Capture the cell that displays the provided text and extract its (x, y) central coordinate. 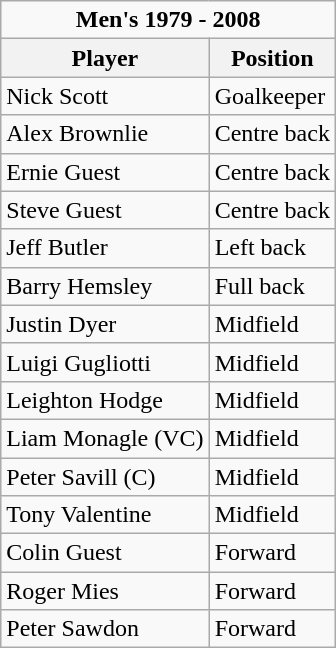
Peter Savill (C) (105, 477)
Alex Brownlie (105, 134)
Position (272, 58)
Justin Dyer (105, 324)
Barry Hemsley (105, 286)
Player (105, 58)
Luigi Gugliotti (105, 362)
Men's 1979 - 2008 (168, 20)
Liam Monagle (VC) (105, 438)
Left back (272, 248)
Steve Guest (105, 210)
Ernie Guest (105, 172)
Peter Sawdon (105, 629)
Jeff Butler (105, 248)
Goalkeeper (272, 96)
Leighton Hodge (105, 400)
Nick Scott (105, 96)
Tony Valentine (105, 515)
Full back (272, 286)
Colin Guest (105, 553)
Roger Mies (105, 591)
